Find where the given text appears and provide that cell's center as (x, y) coordinate. 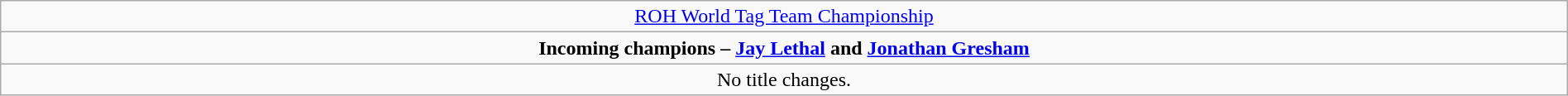
No title changes. (784, 79)
Incoming champions – Jay Lethal and Jonathan Gresham (784, 48)
ROH World Tag Team Championship (784, 17)
